Search for the cell housing the specified text and yield its (x, y) center coordinate. 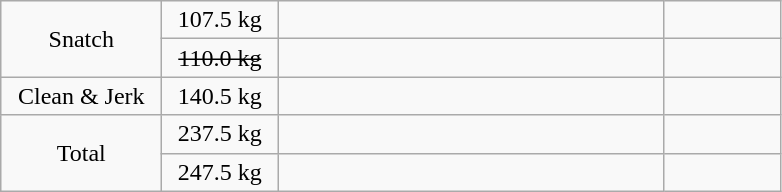
Total (82, 153)
140.5 kg (220, 96)
110.0 kg (220, 58)
237.5 kg (220, 134)
247.5 kg (220, 172)
Clean & Jerk (82, 96)
Snatch (82, 39)
107.5 kg (220, 20)
